For the text-containing cell, return its midpoint in (x, y) coordinate format. 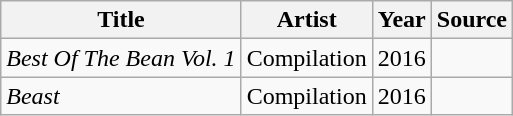
Source (472, 20)
Year (402, 20)
Title (121, 20)
Best Of The Bean Vol. 1 (121, 58)
Artist (306, 20)
Beast (121, 96)
